Pinpoint the cell where the given text exists, returning its (X, Y) midpoint coordinate. 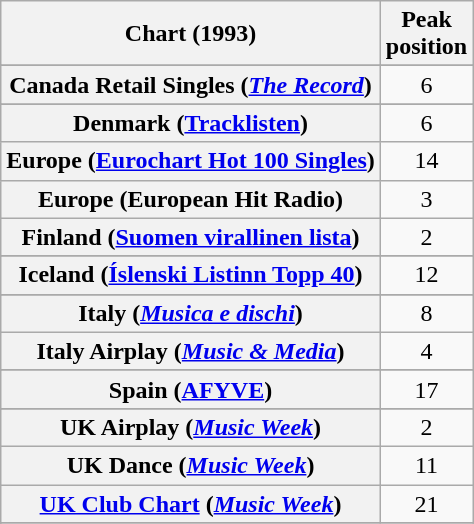
UK Airplay (Music Week) (191, 427)
4 (426, 351)
Peakposition (426, 34)
UK Dance (Music Week) (191, 465)
Spain (AFYVE) (191, 389)
3 (426, 199)
Canada Retail Singles (The Record) (191, 85)
14 (426, 161)
Europe (Eurochart Hot 100 Singles) (191, 161)
Europe (European Hit Radio) (191, 199)
17 (426, 389)
11 (426, 465)
Finland (Suomen virallinen lista) (191, 237)
Chart (1993) (191, 34)
12 (426, 275)
Italy (Musica e dischi) (191, 313)
Italy Airplay (Music & Media) (191, 351)
21 (426, 503)
8 (426, 313)
Iceland (Íslenski Listinn Topp 40) (191, 275)
Denmark (Tracklisten) (191, 123)
UK Club Chart (Music Week) (191, 503)
